Find where the given text appears and provide that cell's center as (X, Y) coordinate. 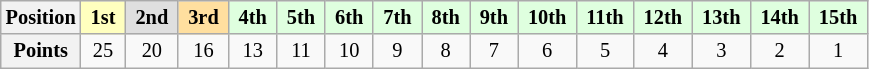
3 (721, 51)
1st (104, 17)
25 (104, 51)
12th (663, 17)
11 (301, 51)
1 (838, 51)
16 (203, 51)
Position (41, 17)
9 (397, 51)
9th (494, 17)
7th (397, 17)
14th (779, 17)
4 (663, 51)
2 (779, 51)
8th (446, 17)
8 (446, 51)
13 (253, 51)
11th (604, 17)
20 (152, 51)
6 (547, 51)
3rd (203, 17)
6th (349, 17)
Points (41, 51)
10 (349, 51)
13th (721, 17)
5 (604, 51)
10th (547, 17)
2nd (152, 17)
5th (301, 17)
7 (494, 51)
15th (838, 17)
4th (253, 17)
